Search for the cell housing the specified text and yield its [x, y] center coordinate. 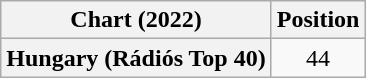
44 [318, 58]
Hungary (Rádiós Top 40) [136, 58]
Chart (2022) [136, 20]
Position [318, 20]
